Find where the given text appears and provide that cell's center as [x, y] coordinate. 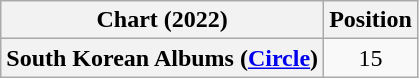
15 [371, 58]
South Korean Albums (Circle) [162, 58]
Chart (2022) [162, 20]
Position [371, 20]
